Capture the cell that displays the provided text and extract its (X, Y) central coordinate. 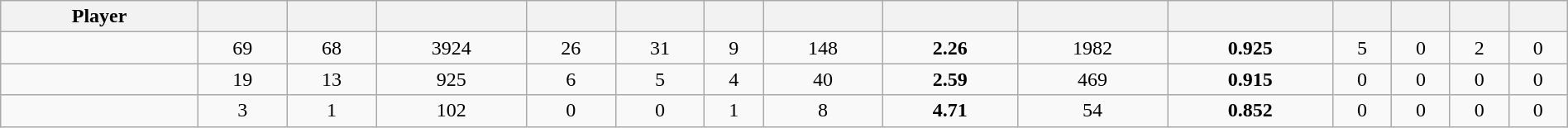
102 (452, 111)
2.59 (949, 79)
Player (99, 17)
2 (1479, 48)
4 (734, 79)
68 (332, 48)
13 (332, 79)
469 (1092, 79)
0.852 (1250, 111)
19 (242, 79)
148 (824, 48)
9 (734, 48)
0.915 (1250, 79)
1982 (1092, 48)
54 (1092, 111)
69 (242, 48)
8 (824, 111)
3 (242, 111)
40 (824, 79)
6 (571, 79)
4.71 (949, 111)
3924 (452, 48)
26 (571, 48)
0.925 (1250, 48)
925 (452, 79)
31 (660, 48)
2.26 (949, 48)
